Scan for the cell matching the given text and deliver its (x, y) coordinate at center. 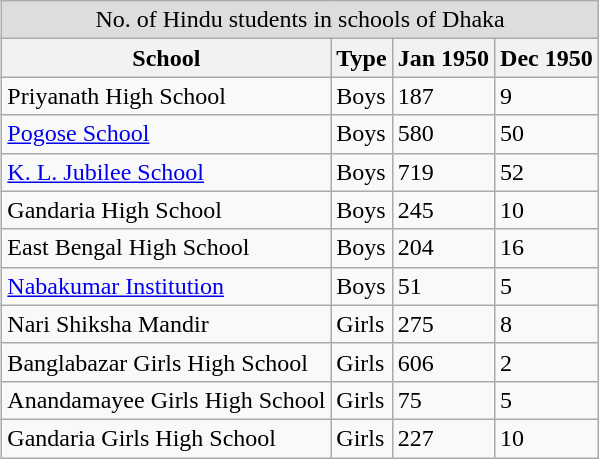
245 (443, 210)
Anandamayee Girls High School (166, 400)
51 (443, 286)
Nari Shiksha Mandir (166, 324)
East Bengal High School (166, 248)
Priyanath High School (166, 96)
Type (362, 58)
52 (547, 172)
8 (547, 324)
50 (547, 134)
Banglabazar Girls High School (166, 362)
187 (443, 96)
Gandaria High School (166, 210)
275 (443, 324)
No. of Hindu students in schools of Dhaka (300, 20)
606 (443, 362)
719 (443, 172)
School (166, 58)
75 (443, 400)
16 (547, 248)
K. L. Jubilee School (166, 172)
204 (443, 248)
Jan 1950 (443, 58)
9 (547, 96)
Dec 1950 (547, 58)
2 (547, 362)
Pogose School (166, 134)
Gandaria Girls High School (166, 438)
Nabakumar Institution (166, 286)
580 (443, 134)
227 (443, 438)
